Output the (X, Y) coordinate of the center of the cell containing the given text.  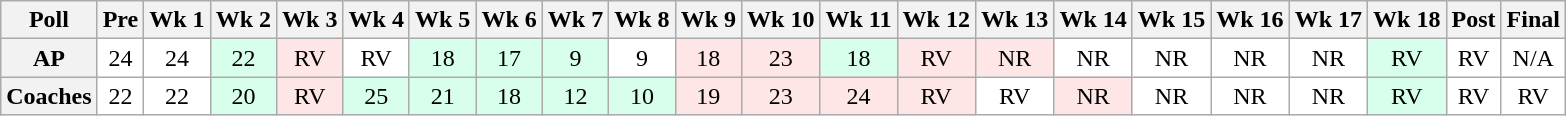
Wk 11 (858, 20)
Wk 10 (781, 20)
Wk 13 (1014, 20)
Wk 3 (310, 20)
Post (1474, 20)
Wk 8 (642, 20)
Wk 12 (936, 20)
25 (376, 96)
20 (243, 96)
Pre (120, 20)
19 (708, 96)
Final (1533, 20)
Wk 17 (1328, 20)
Wk 7 (575, 20)
Coaches (49, 96)
Wk 16 (1250, 20)
N/A (1533, 58)
Wk 9 (708, 20)
Wk 1 (177, 20)
17 (509, 58)
Wk 4 (376, 20)
Wk 15 (1171, 20)
21 (442, 96)
Wk 18 (1407, 20)
Wk 14 (1093, 20)
10 (642, 96)
AP (49, 58)
12 (575, 96)
Poll (49, 20)
Wk 6 (509, 20)
Wk 2 (243, 20)
Wk 5 (442, 20)
